Provide the (x, y) coordinate of the cell's center where the given text is located.  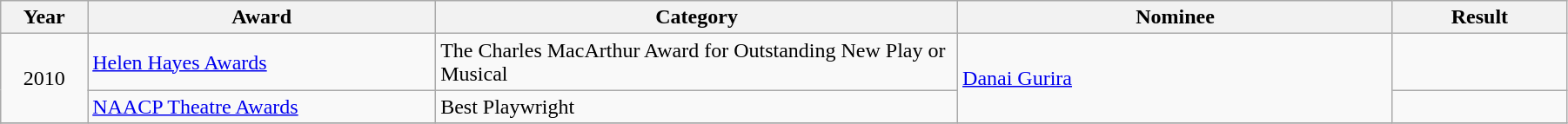
Nominee (1176, 17)
Year (44, 17)
Category (697, 17)
Helen Hayes Awards (262, 62)
2010 (44, 78)
Best Playwright (697, 107)
Award (262, 17)
Danai Gurira (1176, 78)
Result (1479, 17)
NAACP Theatre Awards (262, 107)
The Charles MacArthur Award for Outstanding New Play or Musical (697, 62)
